Provide the (x, y) coordinate of the cell's center where the given text is located.  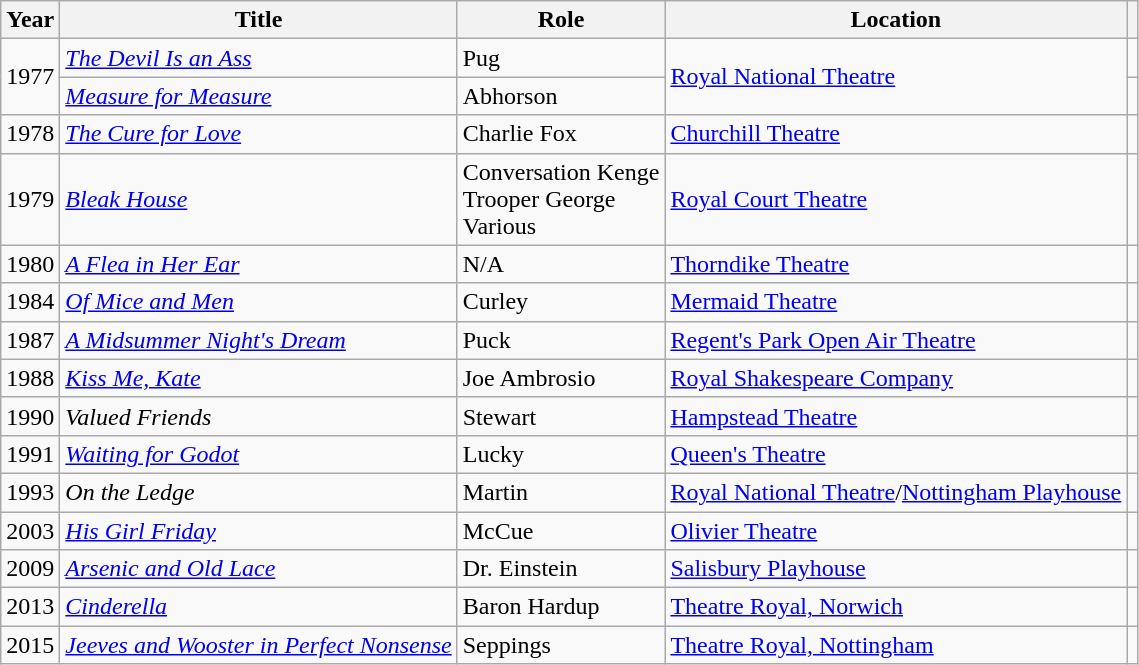
The Devil Is an Ass (258, 58)
Martin (561, 492)
Curley (561, 302)
Valued Friends (258, 416)
2015 (30, 645)
Joe Ambrosio (561, 378)
1979 (30, 199)
Of Mice and Men (258, 302)
Dr. Einstein (561, 569)
Pug (561, 58)
Royal National Theatre (896, 77)
Theatre Royal, Nottingham (896, 645)
Royal Shakespeare Company (896, 378)
2013 (30, 607)
Waiting for Godot (258, 454)
1977 (30, 77)
Seppings (561, 645)
Salisbury Playhouse (896, 569)
Queen's Theatre (896, 454)
1980 (30, 264)
Regent's Park Open Air Theatre (896, 340)
Mermaid Theatre (896, 302)
A Flea in Her Ear (258, 264)
1990 (30, 416)
Olivier Theatre (896, 531)
Bleak House (258, 199)
1993 (30, 492)
1987 (30, 340)
Role (561, 20)
Baron Hardup (561, 607)
Theatre Royal, Norwich (896, 607)
2009 (30, 569)
Hampstead Theatre (896, 416)
Charlie Fox (561, 134)
Year (30, 20)
Royal Court Theatre (896, 199)
1991 (30, 454)
A Midsummer Night's Dream (258, 340)
Measure for Measure (258, 96)
Puck (561, 340)
Churchill Theatre (896, 134)
The Cure for Love (258, 134)
Lucky (561, 454)
Thorndike Theatre (896, 264)
1988 (30, 378)
N/A (561, 264)
Conversation KengeTrooper GeorgeVarious (561, 199)
1984 (30, 302)
Location (896, 20)
Kiss Me, Kate (258, 378)
2003 (30, 531)
Abhorson (561, 96)
Royal National Theatre/Nottingham Playhouse (896, 492)
Jeeves and Wooster in Perfect Nonsense (258, 645)
McCue (561, 531)
His Girl Friday (258, 531)
1978 (30, 134)
Arsenic and Old Lace (258, 569)
Stewart (561, 416)
Title (258, 20)
On the Ledge (258, 492)
Cinderella (258, 607)
